Scan for the cell matching the given text and deliver its (x, y) coordinate at center. 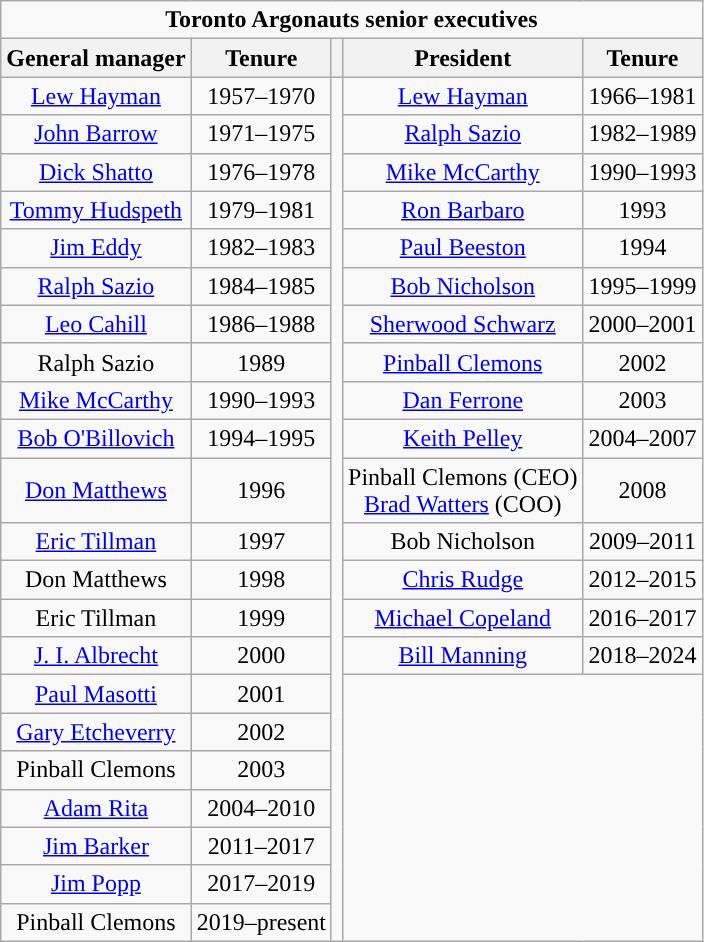
Ron Barbaro (463, 210)
Dick Shatto (96, 172)
2017–2019 (261, 884)
2009–2011 (642, 542)
2011–2017 (261, 846)
Toronto Argonauts senior executives (352, 20)
General manager (96, 58)
2008 (642, 490)
2001 (261, 694)
J. I. Albrecht (96, 656)
1995–1999 (642, 286)
1982–1983 (261, 248)
2018–2024 (642, 656)
1957–1970 (261, 96)
Paul Masotti (96, 694)
2019–present (261, 922)
1994 (642, 248)
2016–2017 (642, 618)
1971–1975 (261, 134)
1986–1988 (261, 324)
Jim Barker (96, 846)
Dan Ferrone (463, 400)
Keith Pelley (463, 438)
Bill Manning (463, 656)
1989 (261, 362)
Michael Copeland (463, 618)
John Barrow (96, 134)
2004–2010 (261, 808)
Tommy Hudspeth (96, 210)
Leo Cahill (96, 324)
1982–1989 (642, 134)
Pinball Clemons (CEO)Brad Watters (COO) (463, 490)
1966–1981 (642, 96)
Sherwood Schwarz (463, 324)
1993 (642, 210)
1994–1995 (261, 438)
Bob O'Billovich (96, 438)
2012–2015 (642, 580)
Adam Rita (96, 808)
1997 (261, 542)
1976–1978 (261, 172)
Gary Etcheverry (96, 732)
2000–2001 (642, 324)
President (463, 58)
2004–2007 (642, 438)
Paul Beeston (463, 248)
1999 (261, 618)
1979–1981 (261, 210)
Jim Eddy (96, 248)
2000 (261, 656)
Jim Popp (96, 884)
1996 (261, 490)
Chris Rudge (463, 580)
1984–1985 (261, 286)
1998 (261, 580)
